Capture the cell that displays the provided text and extract its [X, Y] central coordinate. 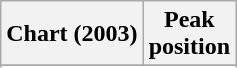
Peakposition [189, 34]
Chart (2003) [72, 34]
